Detect which cell encompasses the target text, then output its [X, Y] center coordinate. 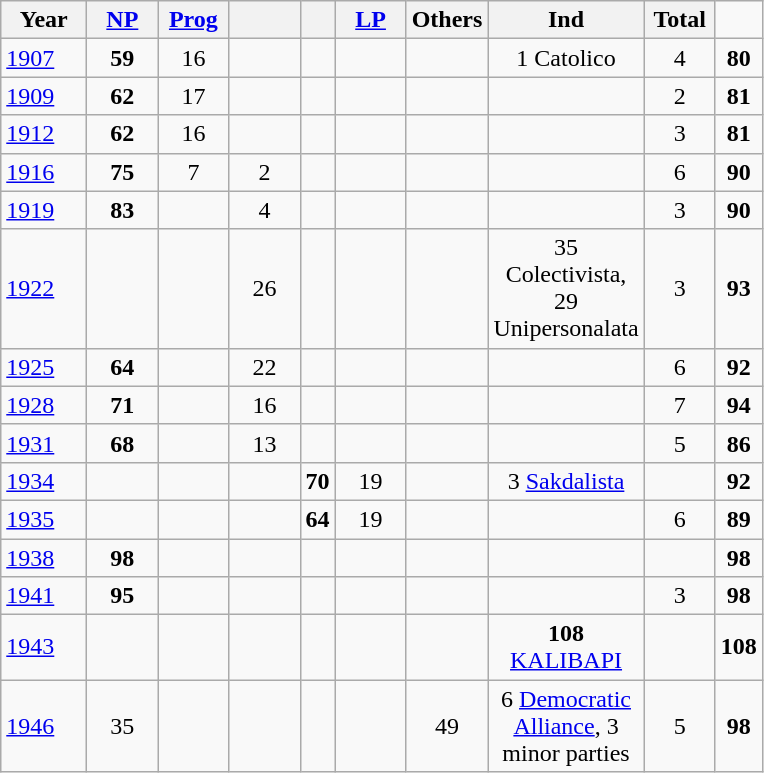
LP [370, 20]
NP [122, 20]
70 [318, 481]
108 KALIBAPI [566, 648]
35 [122, 726]
1919 [44, 210]
Total [680, 20]
1935 [44, 519]
26 [264, 288]
93 [738, 288]
17 [194, 96]
1922 [44, 288]
1946 [44, 726]
1909 [44, 96]
83 [122, 210]
6 Democratic Alliance, 3 minor parties [566, 726]
1934 [44, 481]
1 Catolico [566, 58]
86 [738, 443]
80 [738, 58]
75 [122, 172]
22 [264, 367]
3 Sakdalista [566, 481]
59 [122, 58]
35 Colectivista, 29 Unipersonalata [566, 288]
1943 [44, 648]
Others [447, 20]
1928 [44, 405]
1916 [44, 172]
1907 [44, 58]
13 [264, 443]
1925 [44, 367]
1912 [44, 134]
1931 [44, 443]
1938 [44, 557]
Prog [194, 20]
49 [447, 726]
108 [738, 648]
95 [122, 596]
1941 [44, 596]
94 [738, 405]
71 [122, 405]
68 [122, 443]
89 [738, 519]
Year [44, 20]
Ind [566, 20]
